For the text-containing cell, return its midpoint in (x, y) coordinate format. 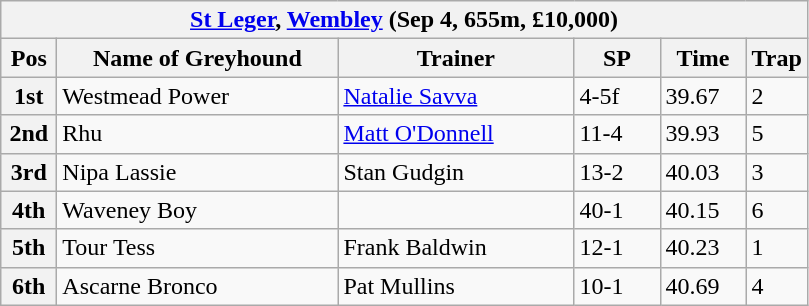
2nd (29, 134)
40.15 (703, 210)
4 (776, 286)
Pat Mullins (456, 286)
40-1 (617, 210)
40.69 (703, 286)
Name of Greyhound (198, 58)
40.23 (703, 248)
12-1 (617, 248)
3 (776, 172)
Stan Gudgin (456, 172)
13-2 (617, 172)
Rhu (198, 134)
4th (29, 210)
39.67 (703, 96)
Trap (776, 58)
6th (29, 286)
4-5f (617, 96)
5th (29, 248)
Waveney Boy (198, 210)
Frank Baldwin (456, 248)
1 (776, 248)
6 (776, 210)
5 (776, 134)
Nipa Lassie (198, 172)
40.03 (703, 172)
3rd (29, 172)
Matt O'Donnell (456, 134)
Natalie Savva (456, 96)
10-1 (617, 286)
1st (29, 96)
39.93 (703, 134)
Westmead Power (198, 96)
SP (617, 58)
St Leger, Wembley (Sep 4, 655m, £10,000) (404, 20)
2 (776, 96)
Trainer (456, 58)
Tour Tess (198, 248)
Ascarne Bronco (198, 286)
11-4 (617, 134)
Time (703, 58)
Pos (29, 58)
